Output the (X, Y) coordinate of the center of the cell containing the given text.  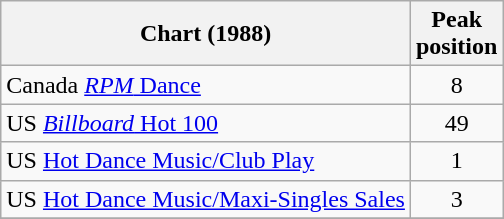
Chart (1988) (206, 34)
8 (456, 85)
3 (456, 199)
1 (456, 161)
US Hot Dance Music/Club Play (206, 161)
49 (456, 123)
Canada RPM Dance (206, 85)
US Billboard Hot 100 (206, 123)
Peakposition (456, 34)
US Hot Dance Music/Maxi-Singles Sales (206, 199)
